Output the (X, Y) coordinate of the center of the cell containing the given text.  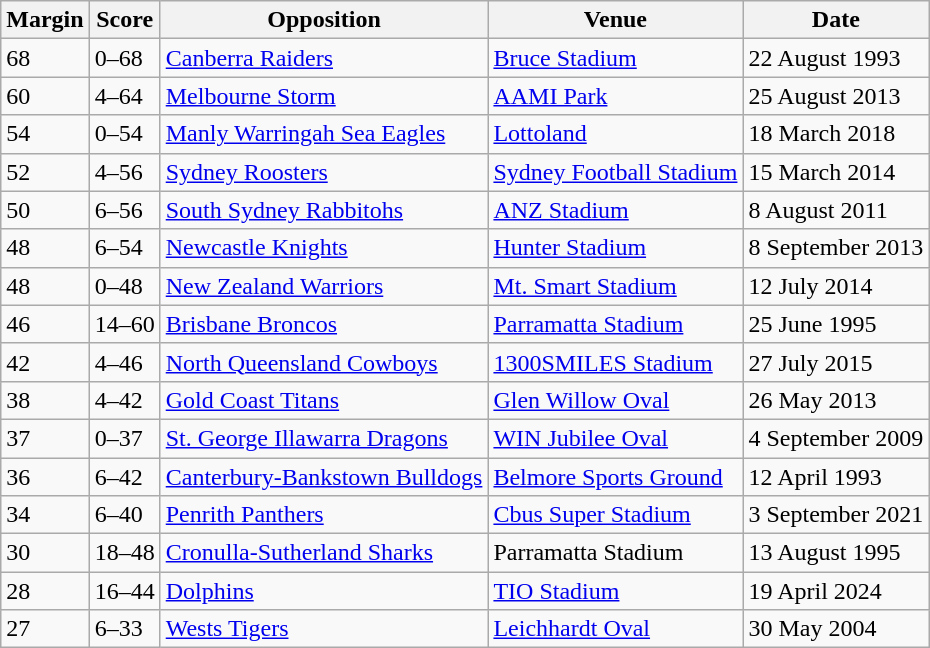
4–64 (124, 96)
4 September 2009 (836, 438)
8 August 2011 (836, 210)
6–40 (124, 515)
Date (836, 20)
30 May 2004 (836, 629)
St. George Illawarra Dragons (324, 438)
28 (45, 591)
Sydney Roosters (324, 172)
Melbourne Storm (324, 96)
4–42 (124, 400)
36 (45, 477)
37 (45, 438)
Leichhardt Oval (616, 629)
15 March 2014 (836, 172)
Brisbane Broncos (324, 324)
Sydney Football Stadium (616, 172)
52 (45, 172)
0–48 (124, 286)
Penrith Panthers (324, 515)
Dolphins (324, 591)
34 (45, 515)
Lottoland (616, 134)
27 (45, 629)
North Queensland Cowboys (324, 362)
0–54 (124, 134)
68 (45, 58)
TIO Stadium (616, 591)
16–44 (124, 591)
New Zealand Warriors (324, 286)
4–46 (124, 362)
ANZ Stadium (616, 210)
0–37 (124, 438)
Bruce Stadium (616, 58)
Glen Willow Oval (616, 400)
Score (124, 20)
30 (45, 553)
Venue (616, 20)
60 (45, 96)
18–48 (124, 553)
Hunter Stadium (616, 248)
0–68 (124, 58)
Margin (45, 20)
27 July 2015 (836, 362)
AAMI Park (616, 96)
4–56 (124, 172)
3 September 2021 (836, 515)
42 (45, 362)
12 July 2014 (836, 286)
6–54 (124, 248)
50 (45, 210)
WIN Jubilee Oval (616, 438)
46 (45, 324)
Belmore Sports Ground (616, 477)
18 March 2018 (836, 134)
38 (45, 400)
Mt. Smart Stadium (616, 286)
Cronulla-Sutherland Sharks (324, 553)
Cbus Super Stadium (616, 515)
25 August 2013 (836, 96)
6–42 (124, 477)
Canterbury-Bankstown Bulldogs (324, 477)
14–60 (124, 324)
22 August 1993 (836, 58)
6–56 (124, 210)
Manly Warringah Sea Eagles (324, 134)
26 May 2013 (836, 400)
Newcastle Knights (324, 248)
Wests Tigers (324, 629)
12 April 1993 (836, 477)
25 June 1995 (836, 324)
8 September 2013 (836, 248)
54 (45, 134)
Gold Coast Titans (324, 400)
6–33 (124, 629)
Canberra Raiders (324, 58)
South Sydney Rabbitohs (324, 210)
13 August 1995 (836, 553)
19 April 2024 (836, 591)
Opposition (324, 20)
1300SMILES Stadium (616, 362)
